For the text-containing cell, return its midpoint in [X, Y] coordinate format. 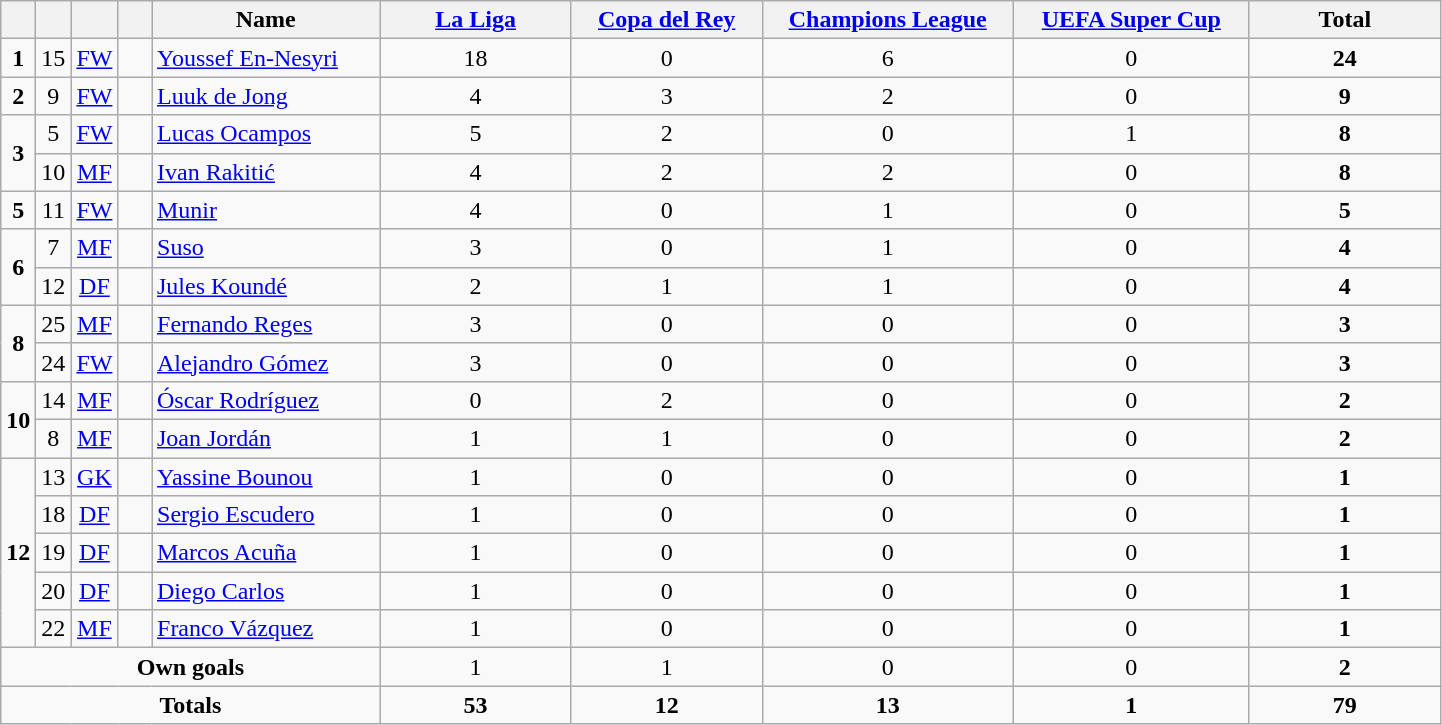
Youssef En-Nesyri [266, 58]
Suso [266, 248]
Total [1344, 20]
11 [54, 210]
Lucas Ocampos [266, 134]
22 [54, 629]
Totals [190, 705]
20 [54, 591]
15 [54, 58]
GK [94, 477]
Joan Jordán [266, 438]
Champions League [888, 20]
Name [266, 20]
19 [54, 553]
Luuk de Jong [266, 96]
Jules Koundé [266, 286]
53 [476, 705]
Diego Carlos [266, 591]
UEFA Super Cup [1131, 20]
Yassine Bounou [266, 477]
14 [54, 400]
Alejandro Gómez [266, 362]
Franco Vázquez [266, 629]
7 [54, 248]
Marcos Acuña [266, 553]
Óscar Rodríguez [266, 400]
Ivan Rakitić [266, 172]
Munir [266, 210]
25 [54, 324]
La Liga [476, 20]
Copa del Rey [666, 20]
Own goals [190, 667]
Fernando Reges [266, 324]
Sergio Escudero [266, 515]
79 [1344, 705]
